Search for the cell housing the specified text and yield its (x, y) center coordinate. 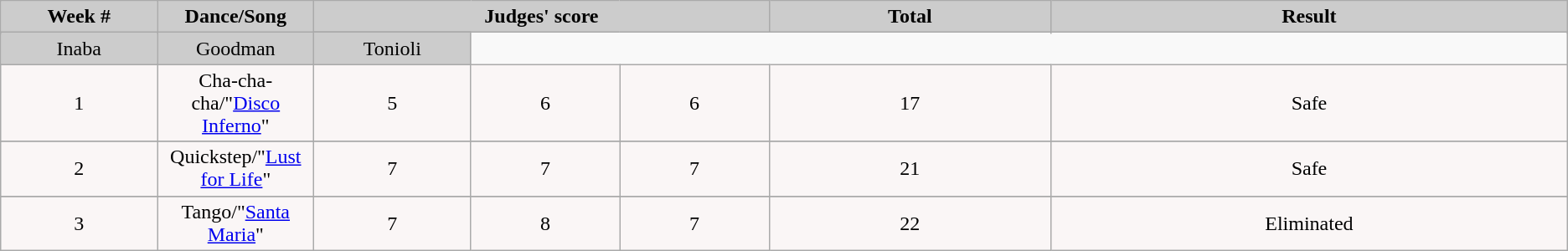
Tango/"Santa Maria" (236, 223)
22 (910, 223)
Dance/Song (236, 17)
Result (1310, 17)
Goodman (236, 49)
5 (392, 103)
Judges' score (541, 17)
21 (910, 169)
3 (79, 223)
Cha-cha-cha/"Disco Inferno" (236, 103)
1 (79, 103)
2 (79, 169)
8 (545, 223)
Eliminated (1310, 223)
17 (910, 103)
Tonioli (392, 49)
Inaba (79, 49)
Total (910, 17)
Week # (79, 17)
Quickstep/"Lust for Life" (236, 169)
